Pinpoint the cell where the given text exists, returning its (X, Y) midpoint coordinate. 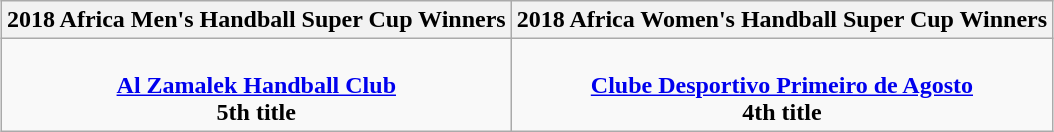
Al Zamalek Handball Club5th title (256, 85)
Clube Desportivo Primeiro de Agosto4th title (782, 85)
2018 Africa Men's Handball Super Cup Winners (256, 20)
2018 Africa Women's Handball Super Cup Winners (782, 20)
